Pinpoint the cell where the given text exists, returning its (X, Y) midpoint coordinate. 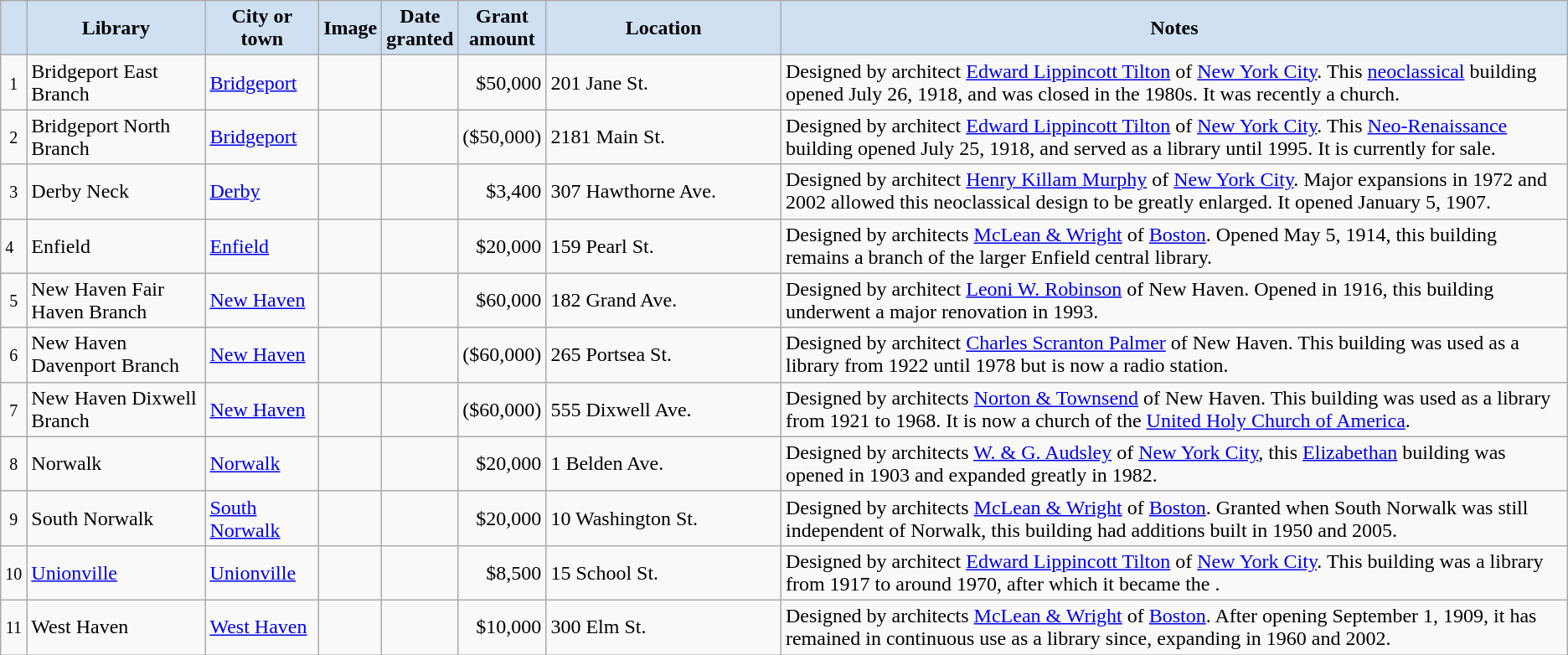
10 Washington St. (663, 518)
15 School St. (663, 573)
Dategranted (420, 28)
New Haven Fair Haven Branch (116, 300)
10 (13, 573)
2181 Main St. (663, 137)
$10,000 (503, 627)
New Haven Davenport Branch (116, 355)
182 Grand Ave. (663, 300)
159 Pearl St. (663, 246)
Bridgeport East Branch (116, 82)
11 (13, 627)
4 (13, 246)
$3,400 (503, 191)
Image (350, 28)
Designed by architect Leoni W. Robinson of New Haven. Opened in 1916, this building underwent a major renovation in 1993. (1174, 300)
307 Hawthorne Ave. (663, 191)
9 (13, 518)
Designed by architects McLean & Wright of Boston. Opened May 5, 1914, this building remains a branch of the larger Enfield central library. (1174, 246)
Derby Neck (116, 191)
265 Portsea St. (663, 355)
1 Belden Ave. (663, 464)
Library (116, 28)
Derby (262, 191)
City ortown (262, 28)
$60,000 (503, 300)
6 (13, 355)
New Haven Dixwell Branch (116, 409)
($50,000) (503, 137)
Designed by architects W. & G. Audsley of New York City, this Elizabethan building was opened in 1903 and expanded greatly in 1982. (1174, 464)
300 Elm St. (663, 627)
Designed by architect Charles Scranton Palmer of New Haven. This building was used as a library from 1922 until 1978 but is now a radio station. (1174, 355)
201 Jane St. (663, 82)
1 (13, 82)
2 (13, 137)
Bridgeport North Branch (116, 137)
555 Dixwell Ave. (663, 409)
Grantamount (503, 28)
3 (13, 191)
Notes (1174, 28)
7 (13, 409)
Designed by architect Edward Lippincott Tilton of New York City. This building was a library from 1917 to around 1970, after which it became the . (1174, 573)
$50,000 (503, 82)
8 (13, 464)
$8,500 (503, 573)
5 (13, 300)
Location (663, 28)
